For the text-containing cell, return its midpoint in [X, Y] coordinate format. 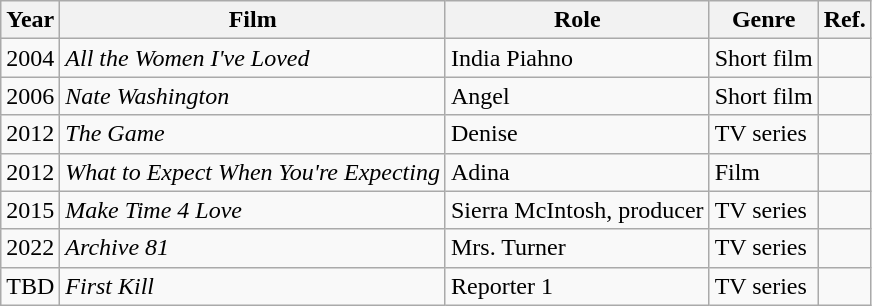
Sierra McIntosh, producer [577, 210]
TBD [30, 286]
First Kill [253, 286]
Angel [577, 96]
Genre [764, 20]
Adina [577, 172]
Archive 81 [253, 248]
2006 [30, 96]
Nate Washington [253, 96]
Mrs. Turner [577, 248]
Ref. [844, 20]
2004 [30, 58]
The Game [253, 134]
2015 [30, 210]
Year [30, 20]
All the Women I've Loved [253, 58]
Role [577, 20]
India Piahno [577, 58]
2022 [30, 248]
Make Time 4 Love [253, 210]
What to Expect When You're Expecting [253, 172]
Denise [577, 134]
Reporter 1 [577, 286]
